Output the (x, y) coordinate of the center of the cell containing the given text.  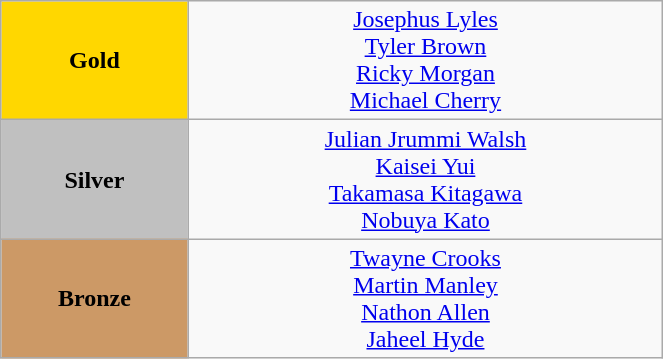
Silver (94, 180)
Gold (94, 60)
Julian Jrummi WalshKaisei YuiTakamasa KitagawaNobuya Kato (426, 180)
Twayne CrooksMartin ManleyNathon AllenJaheel Hyde (426, 298)
Bronze (94, 298)
Josephus LylesTyler BrownRicky MorganMichael Cherry (426, 60)
